From the cell containing the given text, extract its center point as [X, Y] coordinate. 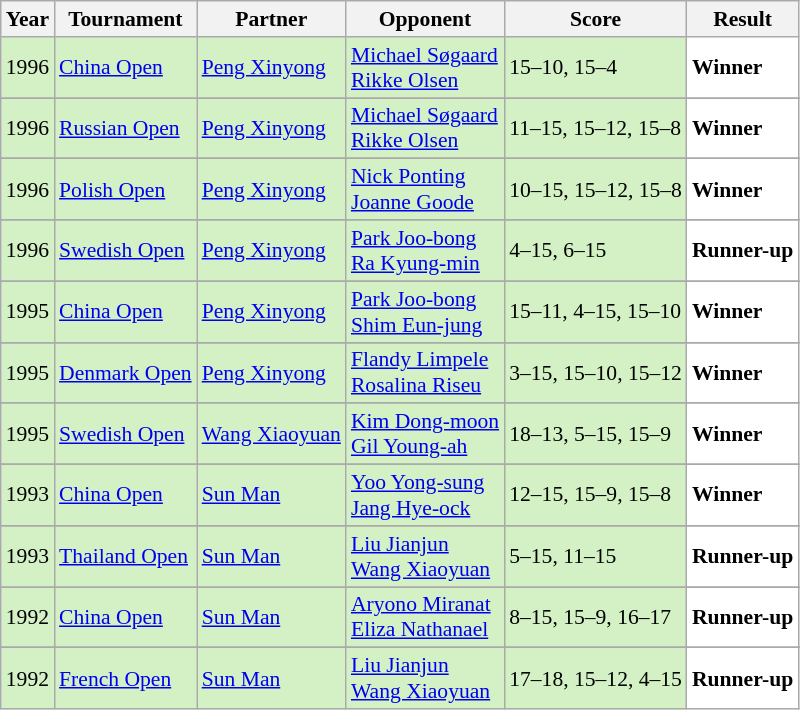
Wang Xiaoyuan [272, 434]
18–13, 5–15, 15–9 [596, 434]
5–15, 11–15 [596, 556]
Park Joo-bong Shim Eun-jung [425, 312]
Score [596, 19]
Flandy Limpele Rosalina Riseu [425, 372]
Russian Open [126, 128]
Denmark Open [126, 372]
12–15, 15–9, 15–8 [596, 496]
3–15, 15–10, 15–12 [596, 372]
Year [28, 19]
Polish Open [126, 190]
Yoo Yong-sung Jang Hye-ock [425, 496]
17–18, 15–12, 4–15 [596, 678]
Result [742, 19]
11–15, 15–12, 15–8 [596, 128]
Tournament [126, 19]
Opponent [425, 19]
Partner [272, 19]
Thailand Open [126, 556]
8–15, 15–9, 16–17 [596, 618]
Kim Dong-moon Gil Young-ah [425, 434]
10–15, 15–12, 15–8 [596, 190]
4–15, 6–15 [596, 250]
Park Joo-bong Ra Kyung-min [425, 250]
15–10, 15–4 [596, 68]
French Open [126, 678]
Nick Ponting Joanne Goode [425, 190]
15–11, 4–15, 15–10 [596, 312]
Aryono Miranat Eliza Nathanael [425, 618]
